Identify which cell holds the provided text, then report its (X, Y) central coordinate. 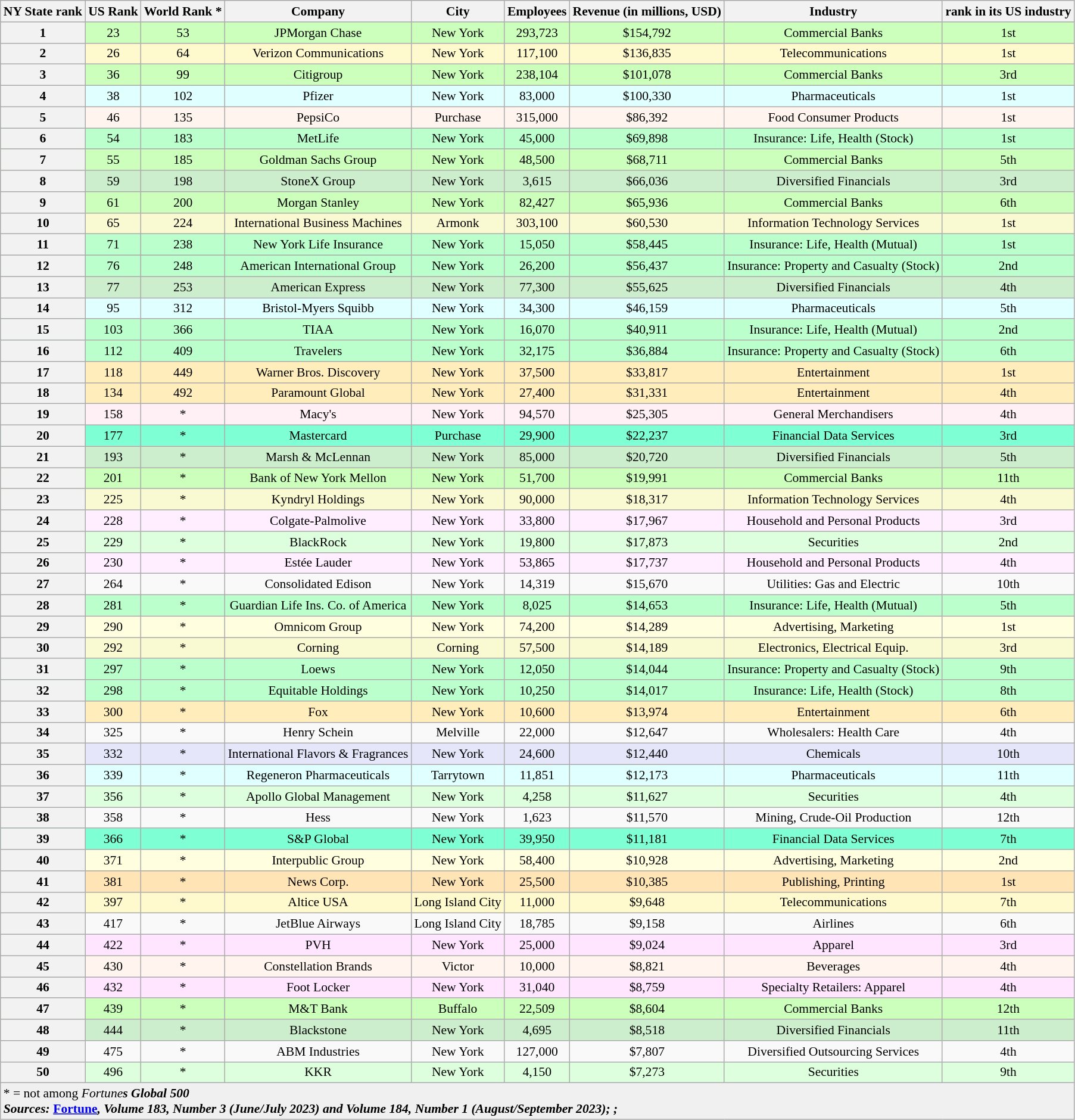
Mastercard (318, 436)
$9,158 (647, 924)
KKR (318, 1072)
4 (43, 97)
$12,440 (647, 754)
Altice USA (318, 903)
183 (183, 139)
$11,181 (647, 839)
Foot Locker (318, 988)
82,427 (537, 203)
$101,078 (647, 75)
$14,653 (647, 606)
112 (113, 351)
$19,991 (647, 478)
MetLife (318, 139)
Kyndryl Holdings (318, 500)
International Business Machines (318, 223)
$60,530 (647, 223)
17 (43, 372)
Macy's (318, 415)
31 (43, 670)
22,000 (537, 733)
200 (183, 203)
8 (43, 181)
432 (113, 988)
$46,159 (647, 309)
Diversified Outsourcing Services (833, 1051)
4,258 (537, 797)
53,865 (537, 563)
32 (43, 690)
39,950 (537, 839)
24 (43, 521)
Constellation Brands (318, 966)
229 (113, 542)
43 (43, 924)
$154,792 (647, 33)
Travelers (318, 351)
193 (113, 457)
238,104 (537, 75)
Wholesalers: Health Care (833, 733)
7 (43, 160)
71 (113, 245)
224 (183, 223)
$14,289 (647, 627)
35 (43, 754)
Interpublic Group (318, 860)
Loews (318, 670)
39 (43, 839)
$12,173 (647, 776)
$7,807 (647, 1051)
$9,024 (647, 945)
99 (183, 75)
Pfizer (318, 97)
29 (43, 627)
$33,817 (647, 372)
11 (43, 245)
Marsh & McLennan (318, 457)
422 (113, 945)
$40,911 (647, 330)
Paramount Global (318, 393)
$25,305 (647, 415)
$36,884 (647, 351)
496 (113, 1072)
230 (113, 563)
Specialty Retailers: Apparel (833, 988)
44 (43, 945)
103 (113, 330)
World Rank * (183, 11)
$13,974 (647, 712)
$11,627 (647, 797)
Victor (457, 966)
303,100 (537, 223)
25,500 (537, 882)
10,600 (537, 712)
32,175 (537, 351)
Utilities: Gas and Electric (833, 584)
10 (43, 223)
15 (43, 330)
12 (43, 266)
127,000 (537, 1051)
409 (183, 351)
Chemicals (833, 754)
201 (113, 478)
50 (43, 1072)
95 (113, 309)
$56,437 (647, 266)
31,040 (537, 988)
News Corp. (318, 882)
325 (113, 733)
134 (113, 393)
238 (183, 245)
American International Group (318, 266)
22,509 (537, 1009)
315,000 (537, 117)
$14,044 (647, 670)
$8,759 (647, 988)
9 (43, 203)
332 (113, 754)
25,000 (537, 945)
177 (113, 436)
34 (43, 733)
Apparel (833, 945)
$55,625 (647, 287)
74,200 (537, 627)
$66,036 (647, 181)
19,800 (537, 542)
1,623 (537, 818)
449 (183, 372)
M&T Bank (318, 1009)
64 (183, 54)
475 (113, 1051)
135 (183, 117)
11,000 (537, 903)
118 (113, 372)
Bank of New York Mellon (318, 478)
281 (113, 606)
45,000 (537, 139)
$65,936 (647, 203)
Citigroup (318, 75)
PVH (318, 945)
$17,737 (647, 563)
Melville (457, 733)
58,400 (537, 860)
37,500 (537, 372)
BlackRock (318, 542)
21 (43, 457)
5 (43, 117)
Employees (537, 11)
JPMorgan Chase (318, 33)
Blackstone (318, 1030)
312 (183, 309)
Revenue (in millions, USD) (647, 11)
$58,445 (647, 245)
37 (43, 797)
PepsiCo (318, 117)
$7,273 (647, 1072)
3,615 (537, 181)
16 (43, 351)
358 (113, 818)
85,000 (537, 457)
Fox (318, 712)
3 (43, 75)
444 (113, 1030)
397 (113, 903)
18 (43, 393)
24,600 (537, 754)
Beverages (833, 966)
1 (43, 33)
53 (183, 33)
$14,189 (647, 648)
51,700 (537, 478)
14,319 (537, 584)
20 (43, 436)
48 (43, 1030)
25 (43, 542)
40 (43, 860)
Omnicom Group (318, 627)
27,400 (537, 393)
Armonk (457, 223)
18,785 (537, 924)
19 (43, 415)
27 (43, 584)
$69,898 (647, 139)
264 (113, 584)
6 (43, 139)
185 (183, 160)
28 (43, 606)
2 (43, 54)
$11,570 (647, 818)
Morgan Stanley (318, 203)
Goldman Sachs Group (318, 160)
41 (43, 882)
117,100 (537, 54)
Food Consumer Products (833, 117)
Buffalo (457, 1009)
Colgate-Palmolive (318, 521)
Estée Lauder (318, 563)
City (457, 11)
$22,237 (647, 436)
22 (43, 478)
248 (183, 266)
57,500 (537, 648)
356 (113, 797)
NY State rank (43, 11)
77,300 (537, 287)
* = not among Fortunes Global 500 Sources: Fortune, Volume 183, Number 3 (June/July 2023) and Volume 184, Number 1 (August/September 2023); ; (537, 1101)
Verizon Communications (318, 54)
293,723 (537, 33)
54 (113, 139)
30 (43, 648)
61 (113, 203)
$20,720 (647, 457)
198 (183, 181)
$68,711 (647, 160)
$100,330 (647, 97)
33,800 (537, 521)
Airlines (833, 924)
Henry Schein (318, 733)
13 (43, 287)
Publishing, Printing (833, 882)
$17,873 (647, 542)
Industry (833, 11)
Electronics, Electrical Equip. (833, 648)
29,900 (537, 436)
$136,835 (647, 54)
14 (43, 309)
8,025 (537, 606)
Warner Bros. Discovery (318, 372)
371 (113, 860)
45 (43, 966)
Hess (318, 818)
292 (113, 648)
$86,392 (647, 117)
59 (113, 181)
Guardian Life Ins. Co. of America (318, 606)
Apollo Global Management (318, 797)
$15,670 (647, 584)
TIAA (318, 330)
New York Life Insurance (318, 245)
Bristol-Myers Squibb (318, 309)
rank in its US industry (1008, 11)
417 (113, 924)
228 (113, 521)
33 (43, 712)
Consolidated Edison (318, 584)
253 (183, 287)
8th (1008, 690)
492 (183, 393)
StoneX Group (318, 181)
Mining, Crude-Oil Production (833, 818)
$10,385 (647, 882)
S&P Global (318, 839)
34,300 (537, 309)
76 (113, 266)
55 (113, 160)
International Flavors & Fragrances (318, 754)
$8,604 (647, 1009)
300 (113, 712)
Regeneron Pharmaceuticals (318, 776)
298 (113, 690)
4,150 (537, 1072)
ABM Industries (318, 1051)
158 (113, 415)
339 (113, 776)
11,851 (537, 776)
10,250 (537, 690)
Tarrytown (457, 776)
48,500 (537, 160)
$12,647 (647, 733)
10,000 (537, 966)
49 (43, 1051)
102 (183, 97)
$17,967 (647, 521)
225 (113, 500)
US Rank (113, 11)
$8,821 (647, 966)
Equitable Holdings (318, 690)
439 (113, 1009)
47 (43, 1009)
$14,017 (647, 690)
83,000 (537, 97)
430 (113, 966)
JetBlue Airways (318, 924)
42 (43, 903)
$9,648 (647, 903)
General Merchandisers (833, 415)
297 (113, 670)
12,050 (537, 670)
381 (113, 882)
$18,317 (647, 500)
77 (113, 287)
65 (113, 223)
94,570 (537, 415)
16,070 (537, 330)
Company (318, 11)
26,200 (537, 266)
$8,518 (647, 1030)
$31,331 (647, 393)
$10,928 (647, 860)
90,000 (537, 500)
15,050 (537, 245)
American Express (318, 287)
290 (113, 627)
4,695 (537, 1030)
